Pinpoint the cell where the given text exists, returning its (X, Y) midpoint coordinate. 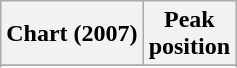
Peak position (189, 34)
Chart (2007) (72, 34)
